Return (x, y) of the center of cell containing provided text 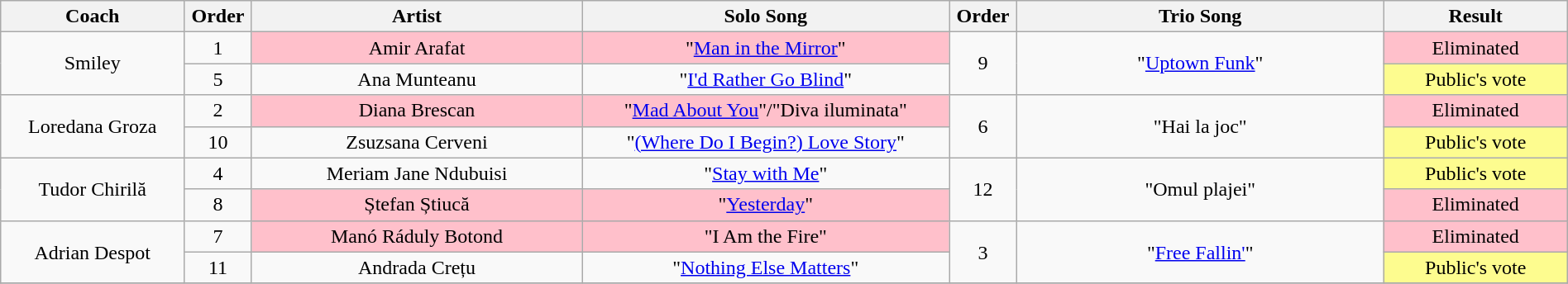
Diana Brescan (417, 111)
Solo Song (766, 17)
"Mad About You"/"Diva iluminata" (766, 111)
1 (218, 48)
Smiley (93, 64)
7 (218, 236)
Coach (93, 17)
Result (1475, 17)
"Stay with Me" (766, 173)
Meriam Jane Ndubuisi (417, 173)
"Man in the Mirror" (766, 48)
"Uptown Funk" (1200, 64)
Ana Munteanu (417, 79)
Ștefan Știucă (417, 205)
Trio Song (1200, 17)
Zsuzsana Cerveni (417, 142)
Andrada Crețu (417, 267)
11 (218, 267)
"Hai la joc" (1200, 126)
Manó Ráduly Botond (417, 236)
Amir Arafat (417, 48)
Tudor Chirilă (93, 189)
"Nothing Else Matters" (766, 267)
8 (218, 205)
Adrian Despot (93, 252)
Loredana Groza (93, 126)
"I'd Rather Go Blind" (766, 79)
4 (218, 173)
10 (218, 142)
"I Am the Fire" (766, 236)
"Free Fallin'" (1200, 252)
6 (983, 126)
"Omul plajei" (1200, 189)
3 (983, 252)
2 (218, 111)
Artist (417, 17)
"Yesterday" (766, 205)
5 (218, 79)
"(Where Do I Begin?) Love Story" (766, 142)
9 (983, 64)
12 (983, 189)
